Search for the cell housing the specified text and yield its [x, y] center coordinate. 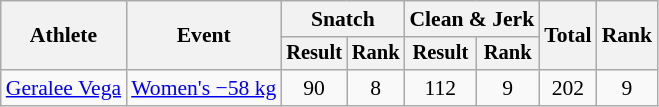
Event [204, 36]
202 [568, 88]
Clean & Jerk [472, 19]
Athlete [64, 36]
Snatch [342, 19]
Total [568, 36]
Women's −58 kg [204, 88]
8 [376, 88]
Geralee Vega [64, 88]
112 [440, 88]
90 [314, 88]
